Identify which cell holds the provided text, then report its [x, y] central coordinate. 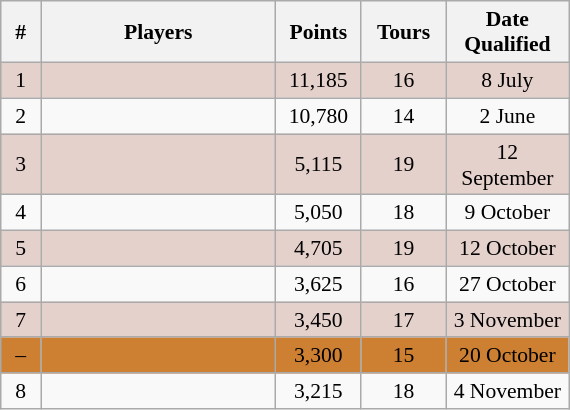
5,050 [318, 213]
3,300 [318, 355]
11,185 [318, 80]
8 July [508, 80]
5,115 [318, 164]
12 September [508, 164]
6 [21, 284]
12 October [508, 248]
2 June [508, 116]
3 November [508, 320]
3,450 [318, 320]
8 [21, 391]
Points [318, 32]
4 November [508, 391]
4 [21, 213]
Players [158, 32]
3,625 [318, 284]
# [21, 32]
7 [21, 320]
5 [21, 248]
3,215 [318, 391]
Date Qualified [508, 32]
14 [404, 116]
1 [21, 80]
17 [404, 320]
3 [21, 164]
20 October [508, 355]
10,780 [318, 116]
15 [404, 355]
27 October [508, 284]
9 October [508, 213]
Tours [404, 32]
4,705 [318, 248]
2 [21, 116]
– [21, 355]
